Return (X, Y) of the center of cell containing provided text 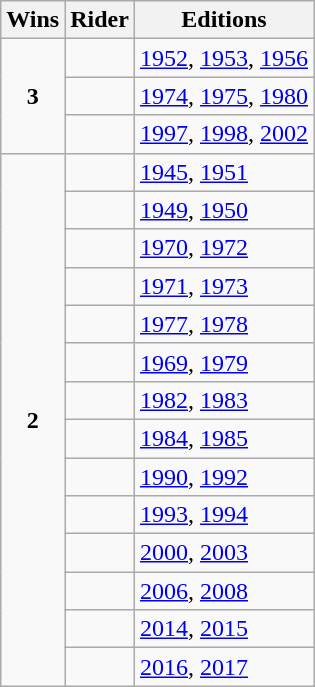
1977, 1978 (224, 324)
1945, 1951 (224, 172)
2 (33, 420)
1971, 1973 (224, 286)
Editions (224, 20)
2016, 2017 (224, 667)
1984, 1985 (224, 438)
1952, 1953, 1956 (224, 58)
2000, 2003 (224, 553)
1993, 1994 (224, 515)
1982, 1983 (224, 400)
1990, 1992 (224, 477)
1997, 1998, 2002 (224, 134)
1970, 1972 (224, 248)
2006, 2008 (224, 591)
2014, 2015 (224, 629)
3 (33, 96)
Wins (33, 20)
1974, 1975, 1980 (224, 96)
1969, 1979 (224, 362)
1949, 1950 (224, 210)
Rider (100, 20)
